Extract the (X, Y) coordinate from the center of the cell holding the provided text.  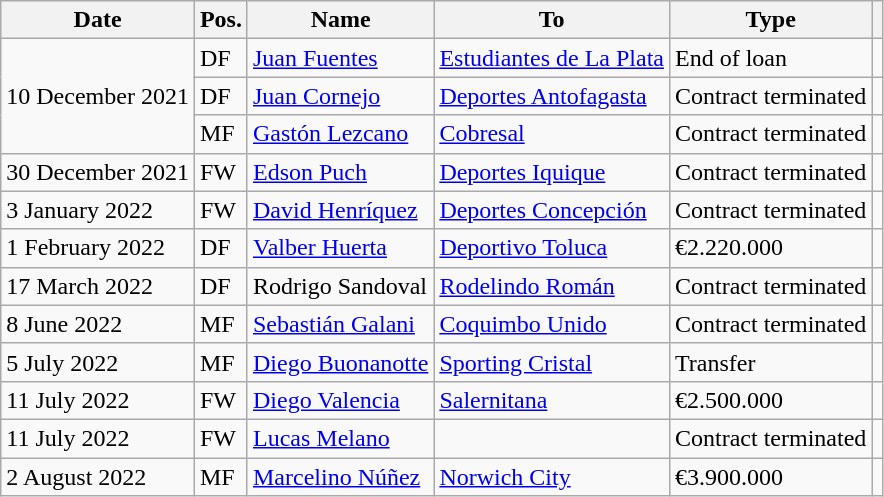
Cobresal (552, 134)
Rodrigo Sandoval (340, 286)
5 July 2022 (98, 362)
Type (771, 20)
Valber Huerta (340, 248)
Juan Cornejo (340, 96)
Marcelino Núñez (340, 477)
Diego Buonanotte (340, 362)
Gastón Lezcano (340, 134)
Deportivo Toluca (552, 248)
Deportes Iquique (552, 172)
Name (340, 20)
Coquimbo Unido (552, 324)
8 June 2022 (98, 324)
2 August 2022 (98, 477)
To (552, 20)
Lucas Melano (340, 438)
Rodelindo Román (552, 286)
Juan Fuentes (340, 58)
Norwich City (552, 477)
€2.500.000 (771, 400)
€2.220.000 (771, 248)
Date (98, 20)
Pos. (220, 20)
David Henríquez (340, 210)
Sporting Cristal (552, 362)
Transfer (771, 362)
Deportes Antofagasta (552, 96)
Sebastián Galani (340, 324)
1 February 2022 (98, 248)
3 January 2022 (98, 210)
10 December 2021 (98, 96)
30 December 2021 (98, 172)
Salernitana (552, 400)
End of loan (771, 58)
17 March 2022 (98, 286)
Diego Valencia (340, 400)
Estudiantes de La Plata (552, 58)
Deportes Concepción (552, 210)
Edson Puch (340, 172)
€3.900.000 (771, 477)
